Provide the (x, y) coordinate of the cell's center where the given text is located.  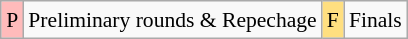
Finals (376, 20)
F (333, 20)
Preliminary rounds & Repechage (172, 20)
P (12, 20)
